Capture the cell that displays the provided text and extract its [X, Y] central coordinate. 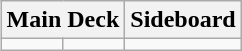
Sideboard [183, 20]
Main Deck [63, 20]
